Return [x, y] of the center of cell containing provided text 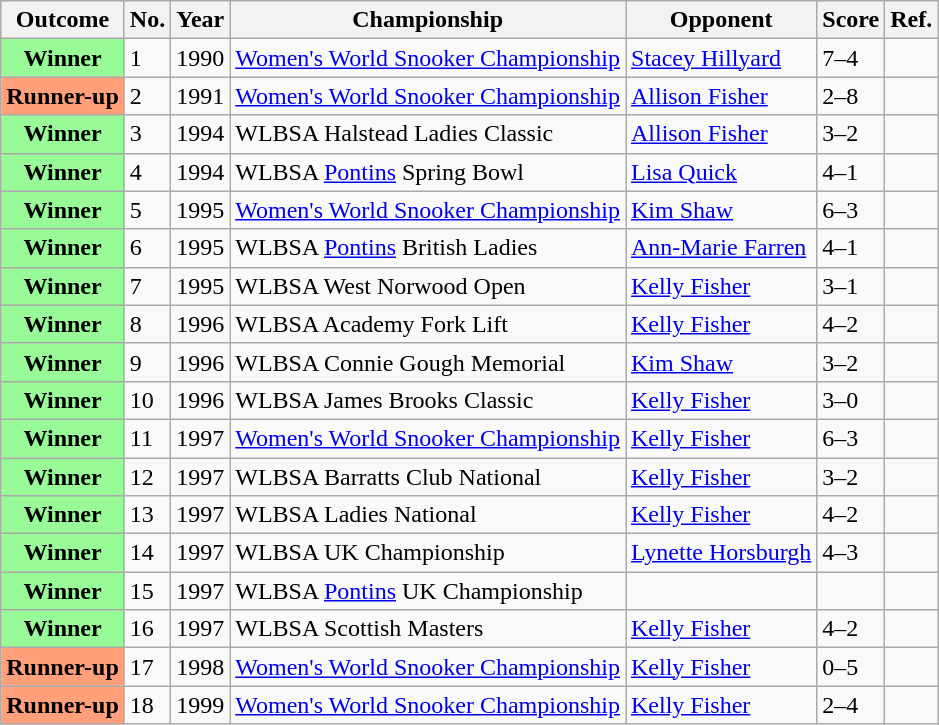
15 [147, 591]
Lynette Horsburgh [722, 553]
WLBSA Scottish Masters [428, 629]
WLBSA James Brooks Classic [428, 400]
14 [147, 553]
11 [147, 438]
WLBSA West Norwood Open [428, 286]
Opponent [722, 20]
13 [147, 515]
1 [147, 58]
WLBSA Pontins UK Championship [428, 591]
WLBSA Halstead Ladies Classic [428, 134]
Championship [428, 20]
3–1 [851, 286]
7–4 [851, 58]
Stacey Hillyard [722, 58]
WLBSA Pontins British Ladies [428, 248]
9 [147, 362]
1991 [200, 96]
Outcome [63, 20]
WLBSA Barratts Club National [428, 477]
Ref. [912, 20]
No. [147, 20]
2 [147, 96]
5 [147, 210]
0–5 [851, 667]
8 [147, 324]
WLBSA Academy Fork Lift [428, 324]
16 [147, 629]
WLBSA UK Championship [428, 553]
6 [147, 248]
3 [147, 134]
2–8 [851, 96]
18 [147, 705]
4–3 [851, 553]
1998 [200, 667]
3–0 [851, 400]
WLBSA Ladies National [428, 515]
Year [200, 20]
10 [147, 400]
WLBSA Pontins Spring Bowl [428, 172]
4 [147, 172]
Score [851, 20]
7 [147, 286]
Lisa Quick [722, 172]
Ann-Marie Farren [722, 248]
1999 [200, 705]
12 [147, 477]
17 [147, 667]
2–4 [851, 705]
WLBSA Connie Gough Memorial [428, 362]
1990 [200, 58]
